Find where the given text appears and provide that cell's center as (x, y) coordinate. 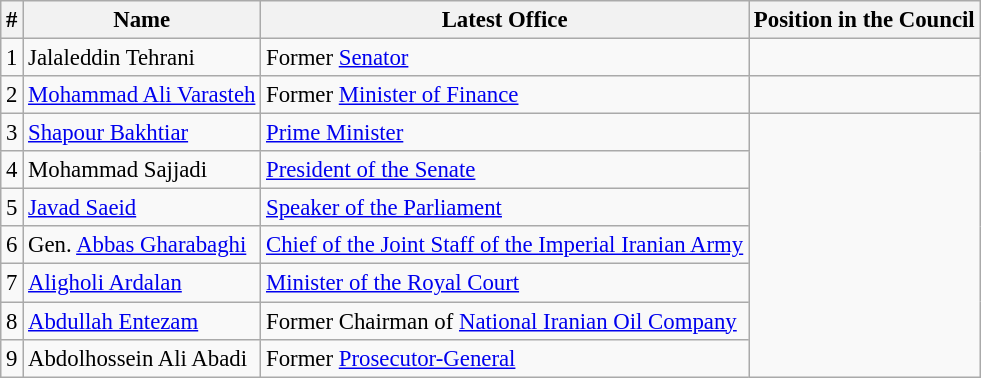
Speaker of the Parliament (505, 208)
Position in the Council (864, 20)
Jalaleddin Tehrani (142, 58)
3 (12, 133)
Former Prosecutor-General (505, 358)
Latest Office (505, 20)
5 (12, 208)
Former Minister of Finance (505, 95)
Abdullah Entezam (142, 321)
Mohammad Ali Varasteh (142, 95)
President of the Senate (505, 170)
Abdolhossein Ali Abadi (142, 358)
Former Senator (505, 58)
Name (142, 20)
Mohammad Sajjadi (142, 170)
8 (12, 321)
Gen. Abbas Gharabaghi (142, 245)
# (12, 20)
4 (12, 170)
Minister of the Royal Court (505, 283)
2 (12, 95)
9 (12, 358)
Aligholi Ardalan (142, 283)
Chief of the Joint Staff of the Imperial Iranian Army (505, 245)
Javad Saeid (142, 208)
Former Chairman of National Iranian Oil Company (505, 321)
Prime Minister (505, 133)
7 (12, 283)
6 (12, 245)
Shapour Bakhtiar (142, 133)
1 (12, 58)
